Pinpoint the cell where the given text exists, returning its (X, Y) midpoint coordinate. 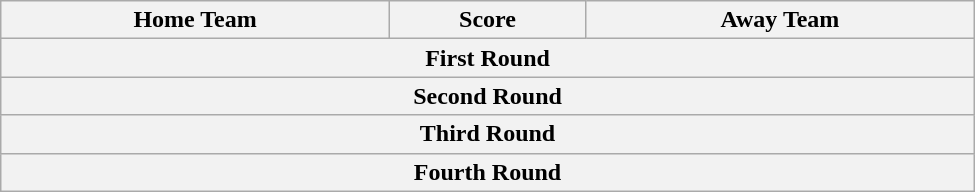
Home Team (196, 20)
Score (487, 20)
Second Round (488, 96)
Fourth Round (488, 172)
First Round (488, 58)
Away Team (780, 20)
Third Round (488, 134)
